Scan for the cell matching the given text and deliver its [x, y] coordinate at center. 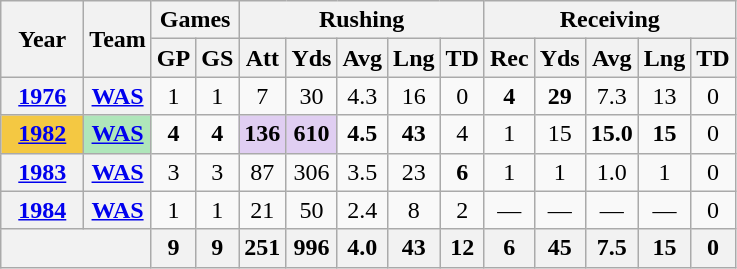
2.4 [362, 210]
Team [118, 39]
16 [414, 96]
21 [262, 210]
GP [173, 58]
GS [218, 58]
15.0 [612, 134]
Rec [509, 58]
4.3 [362, 96]
3.5 [362, 172]
7 [262, 96]
4.0 [362, 248]
4.5 [362, 134]
1984 [42, 210]
8 [414, 210]
45 [560, 248]
251 [262, 248]
50 [312, 210]
Att [262, 58]
1983 [42, 172]
1.0 [612, 172]
136 [262, 134]
1982 [42, 134]
87 [262, 172]
23 [414, 172]
1976 [42, 96]
30 [312, 96]
Receiving [610, 20]
13 [664, 96]
306 [312, 172]
12 [462, 248]
996 [312, 248]
Year [42, 39]
2 [462, 210]
Rushing [362, 20]
29 [560, 96]
7.3 [612, 96]
Games [194, 20]
7.5 [612, 248]
610 [312, 134]
